Determine the [x, y] coordinate at the center of the cell enclosing the given text.  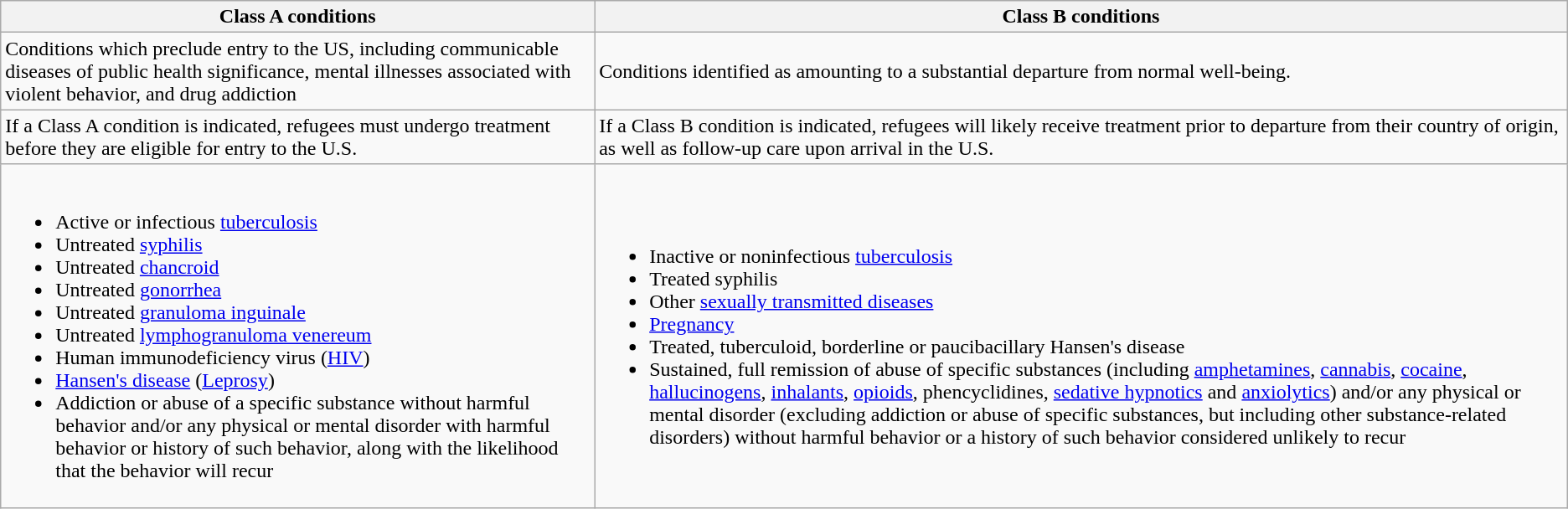
Conditions identified as amounting to a substantial departure from normal well-being. [1081, 71]
Class A conditions [298, 17]
Class B conditions [1081, 17]
If a Class A condition is indicated, refugees must undergo treatment before they are eligible for entry to the U.S. [298, 137]
